Capture the cell that displays the provided text and extract its (x, y) central coordinate. 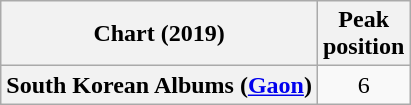
South Korean Albums (Gaon) (160, 85)
Peak position (363, 34)
6 (363, 85)
Chart (2019) (160, 34)
